From the cell containing the given text, extract its center point as [x, y] coordinate. 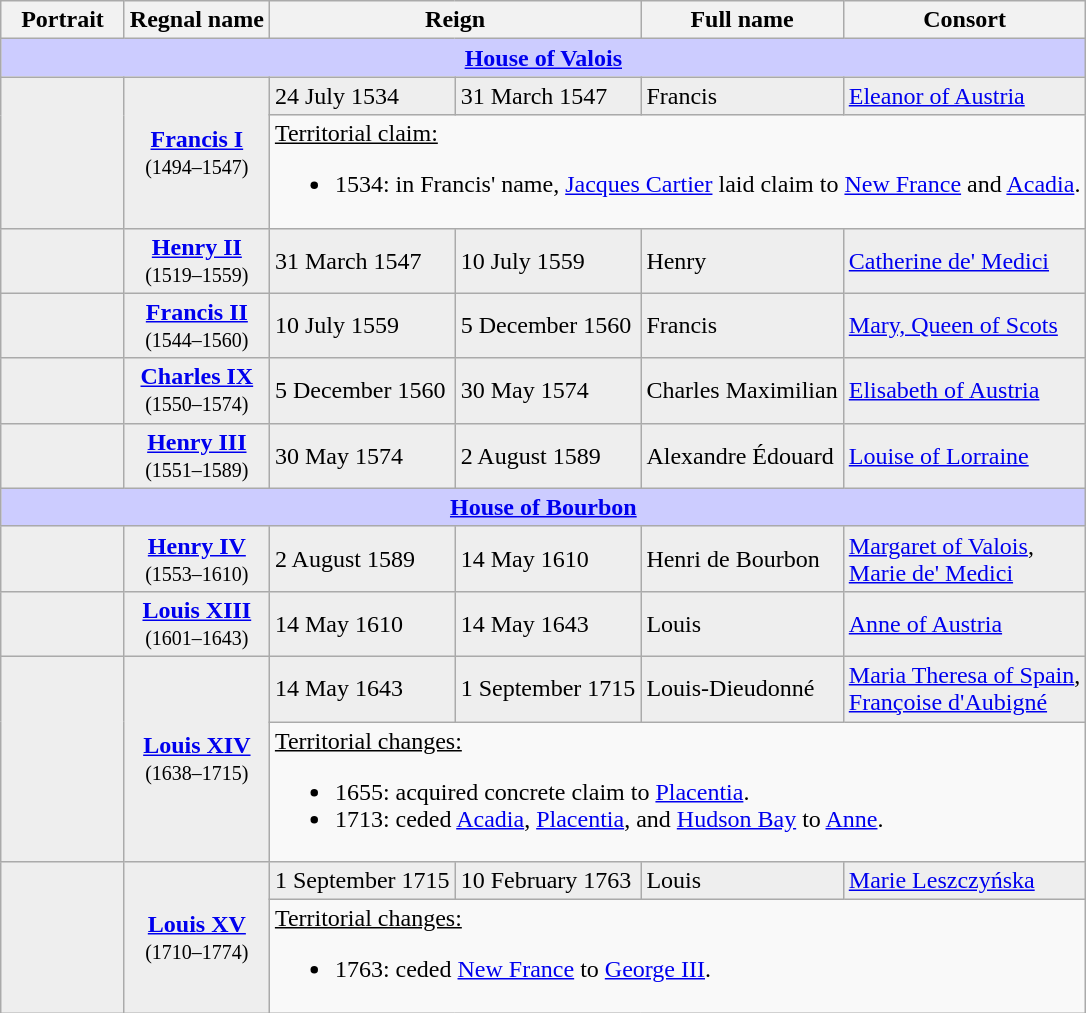
Marie Leszczyńska [964, 881]
Territorial changes:1655: acquired concrete claim to Placentia.1713: ceded Acadia, Placentia, and Hudson Bay to Anne. [678, 792]
Elisabeth of Austria [964, 390]
24 July 1534 [362, 96]
Henry [742, 260]
Portrait [63, 20]
Francis II(1544–1560) [196, 326]
Louis XIII(1601–1643) [196, 624]
Catherine de' Medici [964, 260]
Henry III(1551–1589) [196, 456]
Territorial changes:1763: ceded New France to George III. [678, 956]
House of Bourbon [544, 507]
Reign [454, 20]
Regnal name [196, 20]
Margaret of Valois,Marie de' Medici [964, 558]
House of Valois [544, 58]
Louis-Dieudonné [742, 688]
Anne of Austria [964, 624]
Full name [742, 20]
Charles Maximilian [742, 390]
Consort [964, 20]
Maria Theresa of Spain,Françoise d'Aubigné [964, 688]
Eleanor of Austria [964, 96]
Henry II(1519–1559) [196, 260]
Alexandre Édouard [742, 456]
Charles IX(1550–1574) [196, 390]
Henry IV(1553–1610) [196, 558]
10 February 1763 [548, 881]
Francis I(1494–1547) [196, 152]
Louis XIV(1638–1715) [196, 758]
Louis XV(1710–1774) [196, 938]
Mary, Queen of Scots [964, 326]
Louise of Lorraine [964, 456]
Territorial claim:1534: in Francis' name, Jacques Cartier laid claim to New France and Acadia. [678, 172]
Henri de Bourbon [742, 558]
